Locate the cell with the specified text and output its [X, Y] center coordinate. 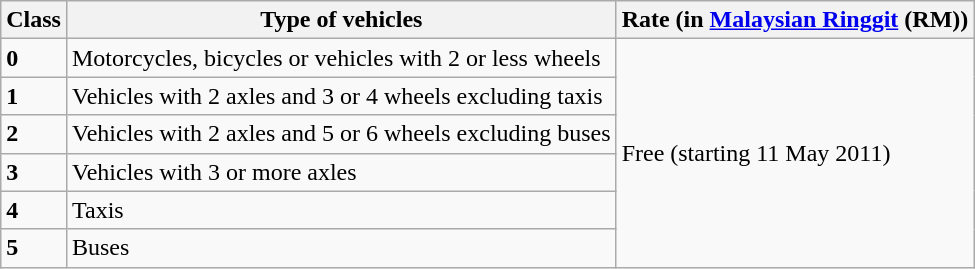
0 [34, 58]
1 [34, 96]
Vehicles with 3 or more axles [341, 172]
2 [34, 134]
Free (starting 11 May 2011) [795, 153]
Type of vehicles [341, 20]
Class [34, 20]
Motorcycles, bicycles or vehicles with 2 or less wheels [341, 58]
Vehicles with 2 axles and 3 or 4 wheels excluding taxis [341, 96]
Vehicles with 2 axles and 5 or 6 wheels excluding buses [341, 134]
4 [34, 210]
3 [34, 172]
Buses [341, 248]
Taxis [341, 210]
Rate (in Malaysian Ringgit (RM)) [795, 20]
5 [34, 248]
